Output the [X, Y] coordinate of the center of the cell containing the given text.  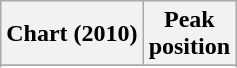
Peak position [189, 34]
Chart (2010) [72, 34]
